Pinpoint the cell where the given text exists, returning its [X, Y] midpoint coordinate. 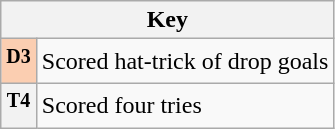
D3 [19, 62]
T4 [19, 106]
Key [168, 20]
Scored hat-trick of drop goals [185, 62]
Scored four tries [185, 106]
